Extract the [X, Y] coordinate from the center of the cell holding the provided text.  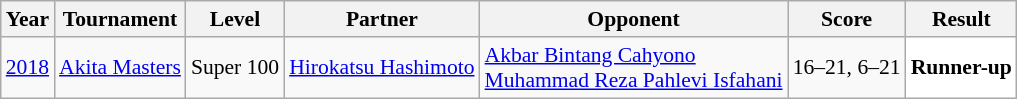
Super 100 [235, 68]
Hirokatsu Hashimoto [382, 68]
Runner-up [962, 68]
Tournament [120, 19]
Score [847, 19]
Partner [382, 19]
Result [962, 19]
16–21, 6–21 [847, 68]
Year [28, 19]
2018 [28, 68]
Opponent [634, 19]
Akbar Bintang Cahyono Muhammad Reza Pahlevi Isfahani [634, 68]
Level [235, 19]
Akita Masters [120, 68]
